Detect which cell encompasses the target text, then output its [x, y] center coordinate. 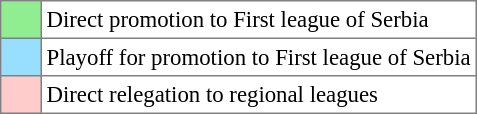
Playoff for promotion to First league of Serbia [258, 57]
Direct promotion to First league of Serbia [258, 20]
Direct relegation to regional leagues [258, 95]
